Locate the cell with the specified text and output its (X, Y) center coordinate. 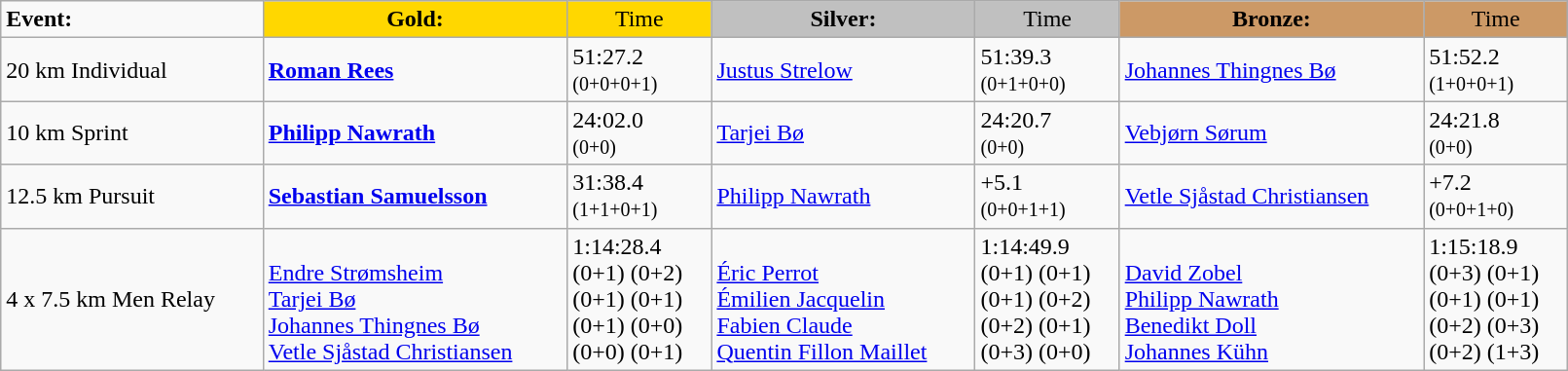
1:15:18.9(0+3) (0+1)(0+1) (0+1)(0+2) (0+3)(0+2) (1+3) (1496, 299)
Johannes Thingnes Bø (1271, 70)
+5.1(0+0+1+1) (1047, 197)
51:39.3(0+1+0+0) (1047, 70)
51:52.2(1+0+0+1) (1496, 70)
24:20.7(0+0) (1047, 132)
Vetle Sjåstad Christiansen (1271, 197)
Gold: (415, 19)
4 x 7.5 km Men Relay (132, 299)
Vebjørn Sørum (1271, 132)
1:14:28.4(0+1) (0+2)(0+1) (0+1)(0+1) (0+0)(0+0) (0+1) (639, 299)
1:14:49.9(0+1) (0+1)(0+1) (0+2)(0+2) (0+1)(0+3) (0+0) (1047, 299)
Event: (132, 19)
Justus Strelow (843, 70)
31:38.4(1+1+0+1) (639, 197)
24:21.8(0+0) (1496, 132)
Sebastian Samuelsson (415, 197)
Roman Rees (415, 70)
12.5 km Pursuit (132, 197)
Éric PerrotÉmilien JacquelinFabien ClaudeQuentin Fillon Maillet (843, 299)
24:02.0(0+0) (639, 132)
+7.2(0+0+1+0) (1496, 197)
10 km Sprint (132, 132)
Endre StrømsheimTarjei BøJohannes Thingnes BøVetle Sjåstad Christiansen (415, 299)
Tarjei Bø (843, 132)
Bronze: (1271, 19)
51:27.2(0+0+0+1) (639, 70)
20 km Individual (132, 70)
Silver: (843, 19)
David ZobelPhilipp NawrathBenedikt DollJohannes Kühn (1271, 299)
